Find where the given text appears and provide that cell's center as (x, y) coordinate. 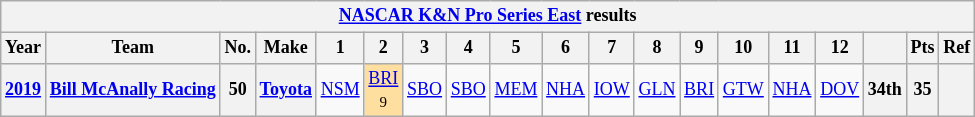
DOV (840, 90)
Ref (957, 48)
Toyota (286, 90)
5 (516, 48)
NASCAR K&N Pro Series East results (488, 16)
12 (840, 48)
11 (792, 48)
BRI9 (384, 90)
7 (612, 48)
2019 (24, 90)
Year (24, 48)
GLN (657, 90)
No. (238, 48)
2 (384, 48)
IOW (612, 90)
6 (566, 48)
35 (922, 90)
8 (657, 48)
BRI (700, 90)
4 (468, 48)
50 (238, 90)
9 (700, 48)
34th (884, 90)
3 (425, 48)
GTW (743, 90)
10 (743, 48)
Bill McAnally Racing (132, 90)
MEM (516, 90)
Team (132, 48)
Make (286, 48)
1 (340, 48)
NSM (340, 90)
Pts (922, 48)
